Scan for the cell matching the given text and deliver its [X, Y] coordinate at center. 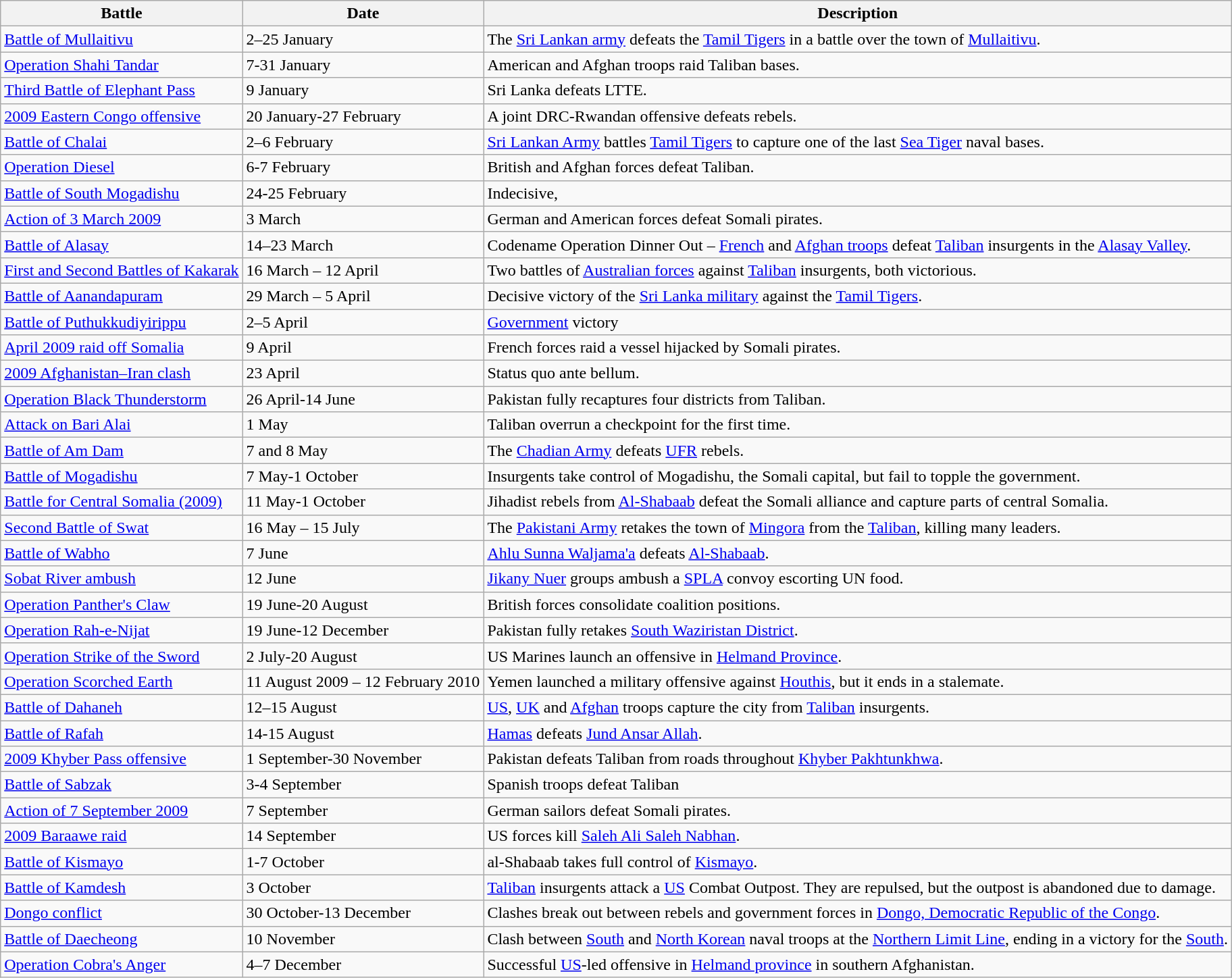
Sri Lankan Army battles Tamil Tigers to capture one of the last Sea Tiger naval bases. [858, 142]
Clash between South and North Korean naval troops at the Northern Limit Line, ending in a victory for the South. [858, 939]
Battle of Mogadishu [122, 476]
First and Second Battles of Kakarak [122, 270]
7 May-1 October [363, 476]
16 May – 15 July [363, 527]
2009 Afghanistan–Iran clash [122, 374]
Battle of Daecheong [122, 939]
19 June-12 December [363, 630]
Decisive victory of the Sri Lanka military against the Tamil Tigers. [858, 296]
30 October-13 December [363, 913]
British and Afghan forces defeat Taliban. [858, 168]
Government victory [858, 322]
Insurgents take control of Mogadishu, the Somali capital, but fail to topple the government. [858, 476]
3-4 September [363, 785]
April 2009 raid off Somalia [122, 348]
Battle of Kamdesh [122, 887]
Action of 7 September 2009 [122, 810]
The Pakistani Army retakes the town of Mingora from the Taliban, killing many leaders. [858, 527]
24-25 February [363, 193]
Battle of Aanandapuram [122, 296]
German sailors defeat Somali pirates. [858, 810]
26 April-14 June [363, 399]
23 April [363, 374]
Jikany Nuer groups ambush a SPLA convoy escorting UN food. [858, 579]
19 June-20 August [363, 604]
1 September-30 November [363, 759]
Battle of Mullaitivu [122, 39]
14–23 March [363, 244]
2–6 February [363, 142]
Date [363, 14]
29 March – 5 April [363, 296]
French forces raid a vessel hijacked by Somali pirates. [858, 348]
2009 Baraawe raid [122, 836]
Battle of South Mogadishu [122, 193]
Battle for Central Somalia (2009) [122, 502]
7 and 8 May [363, 451]
2009 Eastern Congo offensive [122, 116]
Operation Black Thunderstorm [122, 399]
14 September [363, 836]
Operation Shahi Tandar [122, 65]
Operation Strike of the Sword [122, 656]
Battle of Alasay [122, 244]
Third Battle of Elephant Pass [122, 91]
3 March [363, 219]
16 March – 12 April [363, 270]
Two battles of Australian forces against Taliban insurgents, both victorious. [858, 270]
Battle of Puthukkudiyirippu [122, 322]
20 January-27 February [363, 116]
Clashes break out between rebels and government forces in Dongo, Democratic Republic of the Congo. [858, 913]
2009 Khyber Pass offensive [122, 759]
9 April [363, 348]
Sri Lanka defeats LTTE. [858, 91]
Battle of Am Dam [122, 451]
Spanish troops defeat Taliban [858, 785]
4–7 December [363, 964]
German and American forces defeat Somali pirates. [858, 219]
2–5 April [363, 322]
Operation Panther's Claw [122, 604]
Operation Diesel [122, 168]
Yemen launched a military offensive against Houthis, but it ends in a stalemate. [858, 681]
Battle [122, 14]
Ahlu Sunna Waljama'a defeats Al-Shabaab. [858, 553]
A joint DRC-Rwandan offensive defeats rebels. [858, 116]
Battle of Chalai [122, 142]
Indecisive, [858, 193]
12 June [363, 579]
Description [858, 14]
2 July-20 August [363, 656]
10 November [363, 939]
Battle of Kismayo [122, 862]
2–25 January [363, 39]
7 September [363, 810]
Battle of Dahaneh [122, 707]
Taliban overrun a checkpoint for the first time. [858, 425]
1 May [363, 425]
6-7 February [363, 168]
1-7 October [363, 862]
Attack on Bari Alai [122, 425]
The Chadian Army defeats UFR rebels. [858, 451]
Jihadist rebels from Al-Shabaab defeat the Somali alliance and capture parts of central Somalia. [858, 502]
Operation Rah-e-Nijat [122, 630]
US forces kill Saleh Ali Saleh Nabhan. [858, 836]
Hamas defeats Jund Ansar Allah. [858, 733]
British forces consolidate coalition positions. [858, 604]
Status quo ante bellum. [858, 374]
11 August 2009 – 12 February 2010 [363, 681]
Action of 3 March 2009 [122, 219]
US Marines launch an offensive in Helmand Province. [858, 656]
Pakistan defeats Taliban from roads throughout Khyber Pakhtunkhwa. [858, 759]
11 May-1 October [363, 502]
Second Battle of Swat [122, 527]
Battle of Wabho [122, 553]
Battle of Sabzak [122, 785]
Operation Scorched Earth [122, 681]
14-15 August [363, 733]
Operation Cobra's Anger [122, 964]
The Sri Lankan army defeats the Tamil Tigers in a battle over the town of Mullaitivu. [858, 39]
3 October [363, 887]
Pakistan fully retakes South Waziristan District. [858, 630]
Battle of Rafah [122, 733]
al-Shabaab takes full control of Kismayo. [858, 862]
American and Afghan troops raid Taliban bases. [858, 65]
Dongo conflict [122, 913]
12–15 August [363, 707]
Sobat River ambush [122, 579]
Codename Operation Dinner Out – French and Afghan troops defeat Taliban insurgents in the Alasay Valley. [858, 244]
Taliban insurgents attack a US Combat Outpost. They are repulsed, but the outpost is abandoned due to damage. [858, 887]
7 June [363, 553]
Pakistan fully recaptures four districts from Taliban. [858, 399]
US, UK and Afghan troops capture the city from Taliban insurgents. [858, 707]
9 January [363, 91]
Successful US-led offensive in Helmand province in southern Afghanistan. [858, 964]
7-31 January [363, 65]
